Determine the [x, y] coordinate at the center of the cell enclosing the given text.  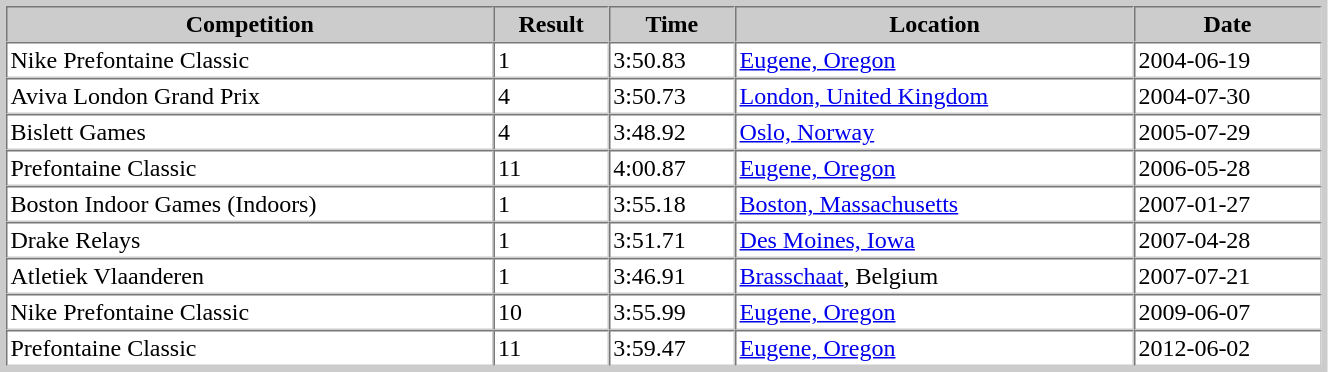
Brasschaat, Belgium [934, 276]
2004-06-19 [1228, 60]
Des Moines, Iowa [934, 240]
2005-07-29 [1228, 132]
3:48.92 [672, 132]
Bislett Games [250, 132]
4:00.87 [672, 168]
10 [552, 312]
3:50.83 [672, 60]
Date [1228, 24]
Drake Relays [250, 240]
Atletiek Vlaanderen [250, 276]
London, United Kingdom [934, 96]
2007-07-21 [1228, 276]
Competition [250, 24]
3:59.47 [672, 348]
3:55.99 [672, 312]
3:51.71 [672, 240]
2009-06-07 [1228, 312]
2007-01-27 [1228, 204]
Aviva London Grand Prix [250, 96]
2007-04-28 [1228, 240]
Boston, Massachusetts [934, 204]
3:50.73 [672, 96]
Time [672, 24]
2006-05-28 [1228, 168]
3:55.18 [672, 204]
Location [934, 24]
Result [552, 24]
Boston Indoor Games (Indoors) [250, 204]
3:46.91 [672, 276]
Oslo, Norway [934, 132]
2004-07-30 [1228, 96]
2012-06-02 [1228, 348]
